Find where the given text appears and provide that cell's center as [x, y] coordinate. 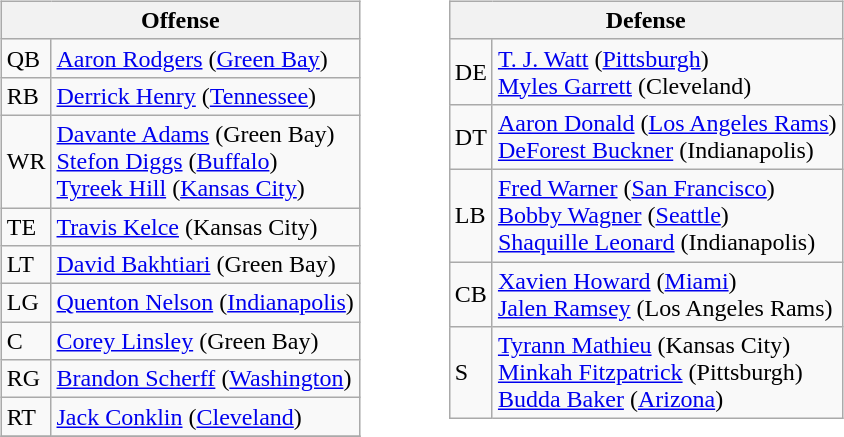
Aaron Donald (Los Angeles Rams)DeForest Buckner (Indianapolis) [667, 136]
Derrick Henry (Tennessee) [205, 96]
LG [26, 303]
RG [26, 379]
DE [470, 72]
DT [470, 136]
T. J. Watt (Pittsburgh)Myles Garrett (Cleveland) [667, 72]
RB [26, 96]
Aaron Rodgers (Green Bay) [205, 58]
Brandon Scherff (Washington) [205, 379]
David Bakhtiari (Green Bay) [205, 265]
C [26, 341]
Quenton Nelson (Indianapolis) [205, 303]
Jack Conklin (Cleveland) [205, 417]
Defense [646, 20]
Fred Warner (San Francisco)Bobby Wagner (Seattle)Shaquille Leonard (Indianapolis) [667, 215]
QB [26, 58]
LT [26, 265]
S [470, 373]
Davante Adams (Green Bay)Stefon Diggs (Buffalo)Tyreek Hill (Kansas City) [205, 161]
Travis Kelce (Kansas City) [205, 227]
Tyrann Mathieu (Kansas City)Minkah Fitzpatrick (Pittsburgh)Budda Baker (Arizona) [667, 373]
TE [26, 227]
Corey Linsley (Green Bay) [205, 341]
LB [470, 215]
WR [26, 161]
CB [470, 294]
RT [26, 417]
Offense [180, 20]
Xavien Howard (Miami)Jalen Ramsey (Los Angeles Rams) [667, 294]
